Determine the [x, y] coordinate at the center of the cell enclosing the given text.  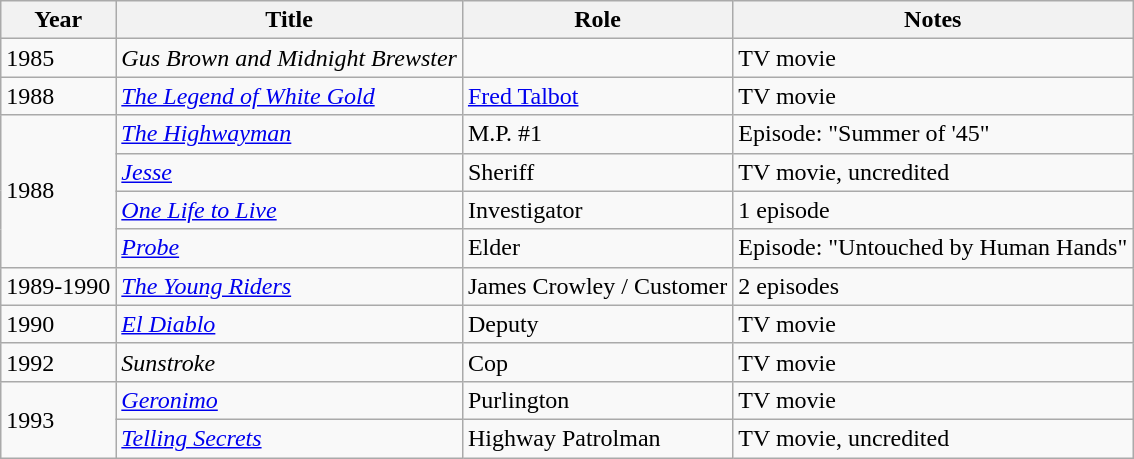
1992 [58, 362]
The Legend of White Gold [290, 96]
Telling Secrets [290, 438]
Episode: "Untouched by Human Hands" [933, 248]
Purlington [597, 400]
The Highwayman [290, 134]
1989-1990 [58, 286]
Notes [933, 20]
Geronimo [290, 400]
1990 [58, 324]
Sheriff [597, 172]
One Life to Live [290, 210]
Role [597, 20]
Elder [597, 248]
James Crowley / Customer [597, 286]
M.P. #1 [597, 134]
1993 [58, 419]
2 episodes [933, 286]
Year [58, 20]
Cop [597, 362]
Jesse [290, 172]
Gus Brown and Midnight Brewster [290, 58]
Investigator [597, 210]
Sunstroke [290, 362]
1985 [58, 58]
Probe [290, 248]
Title [290, 20]
Deputy [597, 324]
The Young Riders [290, 286]
El Diablo [290, 324]
Episode: "Summer of '45" [933, 134]
Highway Patrolman [597, 438]
1 episode [933, 210]
Fred Talbot [597, 96]
